Find where the given text appears and provide that cell's center as (x, y) coordinate. 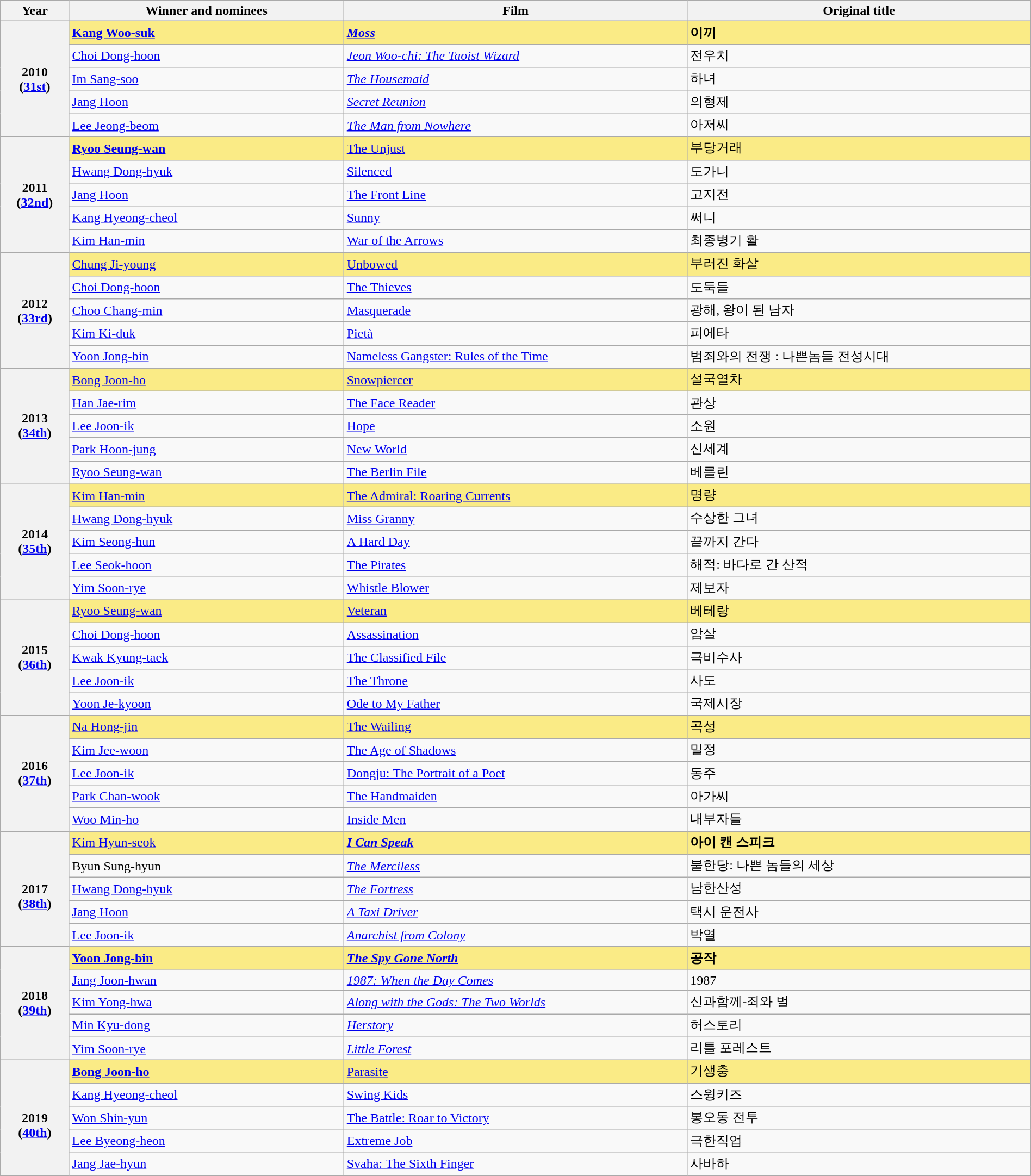
고지전 (859, 195)
도둑들 (859, 287)
Year (35, 11)
The Fortress (515, 889)
Sunny (515, 217)
A Hard Day (515, 542)
박열 (859, 935)
The Merciless (515, 866)
Kim Seong-hun (207, 542)
Herstory (515, 1025)
아저씨 (859, 125)
The Face Reader (515, 403)
신세계 (859, 449)
2012(33rd) (35, 310)
The Man from Nowhere (515, 125)
Along with the Gods: The Two Worlds (515, 1003)
The Age of Shadows (515, 750)
Kim Ki-duk (207, 334)
극한직업 (859, 1141)
Woo Min-ho (207, 820)
Svaha: The Sixth Finger (515, 1165)
The Berlin File (515, 473)
Snowpiercer (515, 379)
Little Forest (515, 1048)
Im Sang-soo (207, 79)
Kim Yong-hwa (207, 1003)
소원 (859, 426)
2015(36th) (35, 658)
Chung Ji-young (207, 264)
2010(31st) (35, 79)
곡성 (859, 727)
사도 (859, 681)
Swing Kids (515, 1095)
범죄와의 전쟁 : 나쁜놈들 전성시대 (859, 357)
Kwak Kyung-taek (207, 658)
부러진 화살 (859, 264)
명량 (859, 496)
The Wailing (515, 727)
Kim Hyun-seok (207, 843)
The Unjust (515, 149)
2019(40th) (35, 1118)
수상한 그녀 (859, 519)
공작 (859, 958)
허스토리 (859, 1025)
Miss Granny (515, 519)
남한산성 (859, 889)
Won Shin-yun (207, 1118)
Park Chan-wook (207, 796)
아이 캔 스피크 (859, 843)
Veteran (515, 611)
불한당: 나쁜 놈들의 세상 (859, 866)
최종병기 활 (859, 241)
Film (515, 11)
2018(39th) (35, 1003)
Extreme Job (515, 1141)
Moss (515, 33)
관상 (859, 403)
The Battle: Roar to Victory (515, 1118)
부당거래 (859, 149)
1987: When the Day Comes (515, 980)
신과함께-죄와 벌 (859, 1003)
제보자 (859, 588)
아가씨 (859, 796)
Hope (515, 426)
해적: 바다로 간 산적 (859, 565)
The Housemaid (515, 79)
New World (515, 449)
Min Kyu-dong (207, 1025)
설국열차 (859, 379)
끝까지 간다 (859, 542)
A Taxi Driver (515, 912)
Winner and nominees (207, 11)
The Classified File (515, 658)
Lee Byeong-heon (207, 1141)
Jang Joon-hwan (207, 980)
2011(32nd) (35, 195)
Na Hong-jin (207, 727)
Yoon Je-kyoon (207, 704)
Kang Woo-suk (207, 33)
Jeon Woo-chi: The Taoist Wizard (515, 55)
Han Jae-rim (207, 403)
동주 (859, 773)
Silenced (515, 172)
봉오동 전투 (859, 1118)
The Spy Gone North (515, 958)
Pietà (515, 334)
Lee Jeong-beom (207, 125)
기생충 (859, 1072)
Jang Jae-hyun (207, 1165)
The Front Line (515, 195)
Ode to My Father (515, 704)
The Pirates (515, 565)
The Throne (515, 681)
Choo Chang-min (207, 311)
The Thieves (515, 287)
Park Hoon-jung (207, 449)
Kim Jee-woon (207, 750)
Dongju: The Portrait of a Poet (515, 773)
Whistle Blower (515, 588)
리틀 포레스트 (859, 1048)
극비수사 (859, 658)
베테랑 (859, 611)
Byun Sung-hyun (207, 866)
The Handmaiden (515, 796)
Anarchist from Colony (515, 935)
Inside Men (515, 820)
Original title (859, 11)
스윙키즈 (859, 1095)
2013(34th) (35, 426)
도가니 (859, 172)
I Can Speak (515, 843)
베를린 (859, 473)
광해, 왕이 된 남자 (859, 311)
택시 운전사 (859, 912)
War of the Arrows (515, 241)
Masquerade (515, 311)
이끼 (859, 33)
Nameless Gangster: Rules of the Time (515, 357)
Unbowed (515, 264)
2016(37th) (35, 773)
Lee Seok-hoon (207, 565)
1987 (859, 980)
2014(35th) (35, 542)
피에타 (859, 334)
The Admiral: Roaring Currents (515, 496)
Secret Reunion (515, 102)
2017(38th) (35, 888)
Assassination (515, 634)
하녀 (859, 79)
밀정 (859, 750)
내부자들 (859, 820)
사바하 (859, 1165)
전우치 (859, 55)
암살 (859, 634)
의형제 (859, 102)
국제시장 (859, 704)
Parasite (515, 1072)
써니 (859, 217)
